Determine the (x, y) coordinate at the center of the cell enclosing the given text.  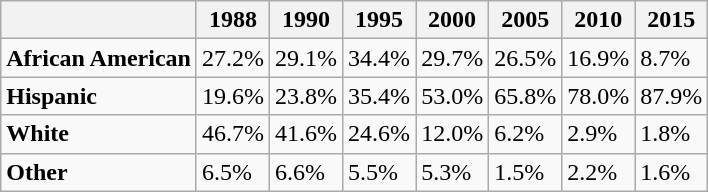
1990 (306, 20)
16.9% (598, 58)
White (99, 134)
24.6% (380, 134)
Hispanic (99, 96)
1995 (380, 20)
African American (99, 58)
6.5% (232, 172)
27.2% (232, 58)
2.9% (598, 134)
5.3% (452, 172)
2015 (672, 20)
2010 (598, 20)
2.2% (598, 172)
78.0% (598, 96)
Other (99, 172)
1.5% (526, 172)
35.4% (380, 96)
2000 (452, 20)
65.8% (526, 96)
6.6% (306, 172)
41.6% (306, 134)
19.6% (232, 96)
87.9% (672, 96)
2005 (526, 20)
6.2% (526, 134)
29.1% (306, 58)
46.7% (232, 134)
5.5% (380, 172)
53.0% (452, 96)
8.7% (672, 58)
34.4% (380, 58)
1.6% (672, 172)
1988 (232, 20)
29.7% (452, 58)
12.0% (452, 134)
1.8% (672, 134)
26.5% (526, 58)
23.8% (306, 96)
